Find where the given text appears and provide that cell's center as [x, y] coordinate. 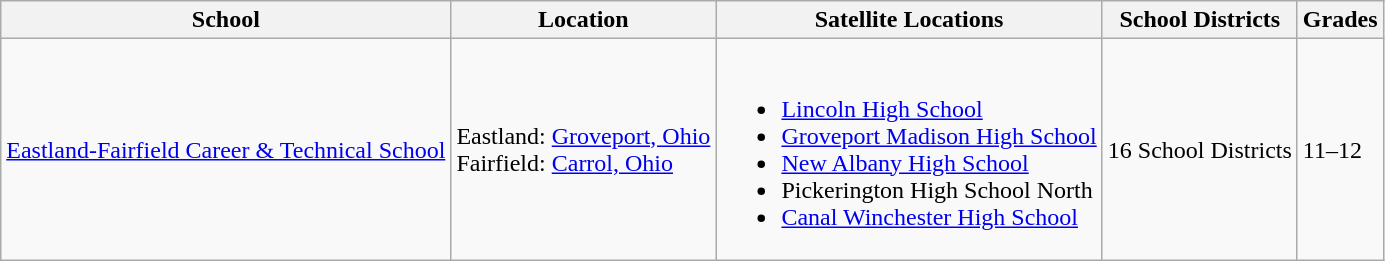
Grades [1340, 20]
Satellite Locations [909, 20]
16 School Districts [1200, 150]
School Districts [1200, 20]
School [226, 20]
11–12 [1340, 150]
Location [584, 20]
Lincoln High SchoolGroveport Madison High SchoolNew Albany High SchoolPickerington High School NorthCanal Winchester High School [909, 150]
Eastland-Fairfield Career & Technical School [226, 150]
Eastland: Groveport, OhioFairfield: Carrol, Ohio [584, 150]
